Search for the cell housing the specified text and yield its [x, y] center coordinate. 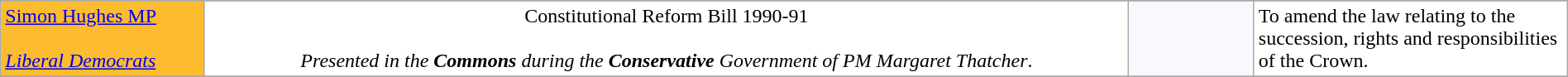
Constitutional Reform Bill 1990-91Presented in the Commons during the Conservative Government of PM Margaret Thatcher. [667, 39]
Simon Hughes MPLiberal Democrats [103, 39]
To amend the law relating to the succession, rights and responsibilities of the Crown. [1411, 39]
